For the text-containing cell, return its midpoint in (x, y) coordinate format. 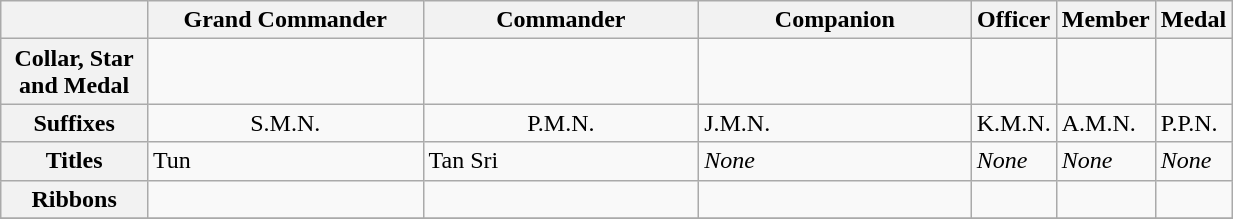
Member (1106, 20)
Suffixes (74, 123)
Companion (835, 20)
K.M.N. (1014, 123)
Tan Sri (561, 161)
Commander (561, 20)
Grand Commander (285, 20)
Titles (74, 161)
P.M.N. (561, 123)
Tun (285, 161)
P.P.N. (1193, 123)
J.M.N. (835, 123)
Medal (1193, 20)
Collar, Star and Medal (74, 72)
A.M.N. (1106, 123)
S.M.N. (285, 123)
Officer (1014, 20)
Ribbons (74, 199)
